Return the (x, y) coordinate for the center point of the cell that contains the specified text.  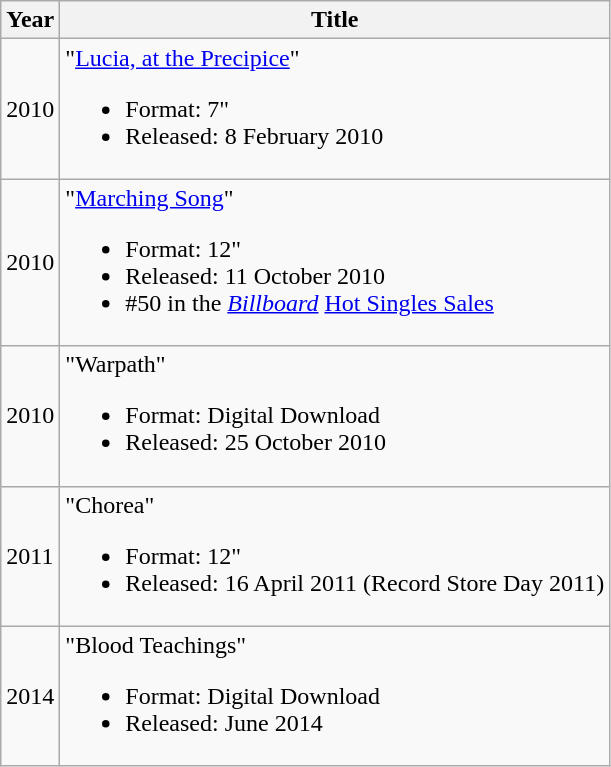
"Marching Song"Format: 12"Released: 11 October 2010#50 in the Billboard Hot Singles Sales (335, 262)
2014 (30, 696)
2011 (30, 556)
"Warpath"Format: Digital DownloadReleased: 25 October 2010 (335, 416)
Year (30, 20)
Title (335, 20)
"Blood Teachings"Format: Digital DownloadReleased: June 2014 (335, 696)
"Lucia, at the Precipice"Format: 7"Released: 8 February 2010 (335, 109)
"Chorea"Format: 12"Released: 16 April 2011 (Record Store Day 2011) (335, 556)
